Search for the cell housing the specified text and yield its (X, Y) center coordinate. 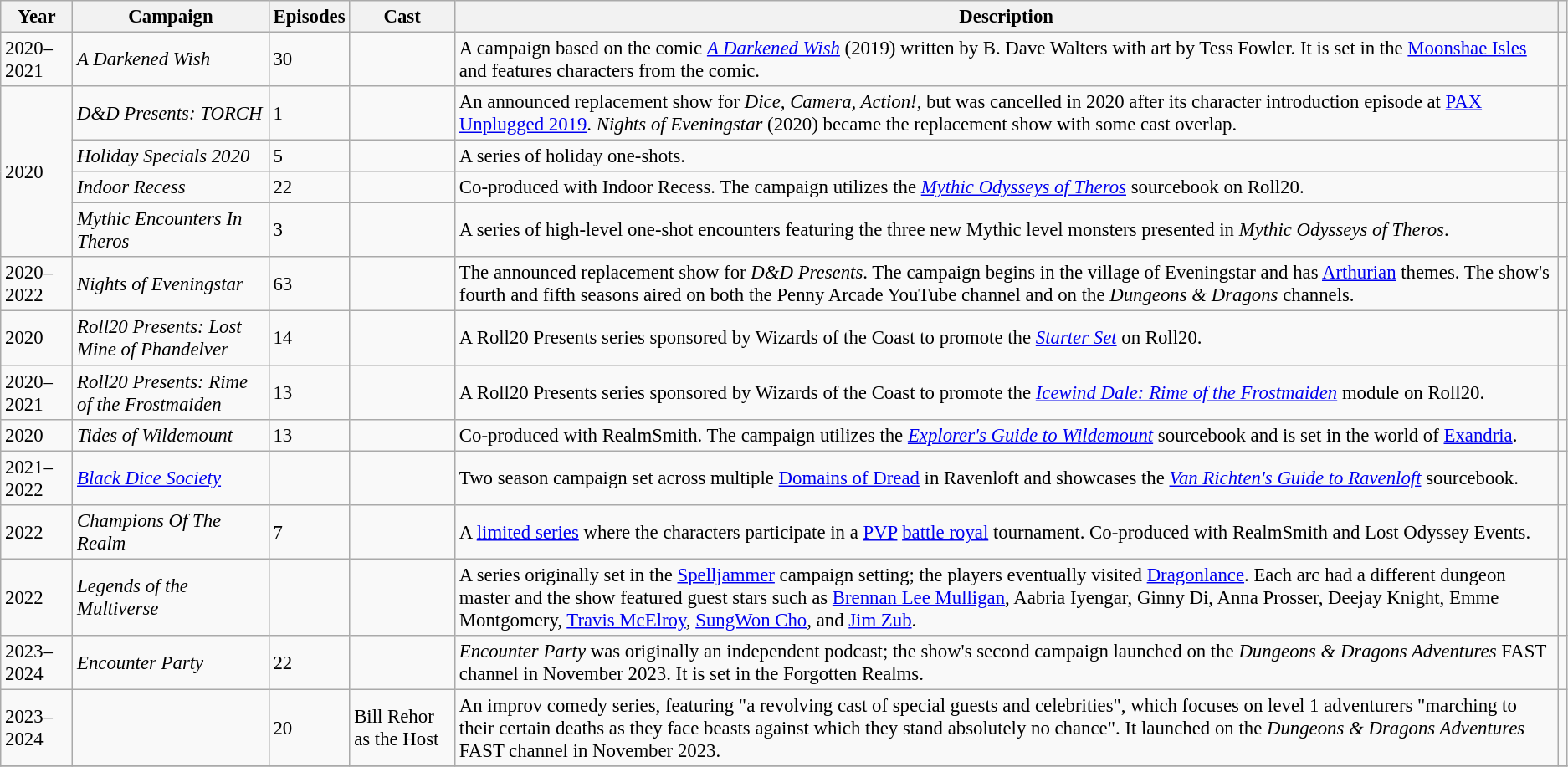
Co-produced with Indoor Recess. The campaign utilizes the Mythic Odysseys of Theros sourcebook on Roll20. (1007, 187)
Mythic Encounters In Theros (171, 231)
5 (310, 156)
Episodes (310, 17)
Tides of Wildemount (171, 435)
7 (310, 532)
63 (310, 284)
A series of holiday one-shots. (1007, 156)
Bill Rehor as the Host (402, 728)
Roll20 Presents: Lost Mine of Phandelver (171, 338)
Description (1007, 17)
Roll20 Presents: Rime of the Frostmaiden (171, 393)
Champions Of The Realm (171, 532)
3 (310, 231)
A Darkened Wish (171, 60)
Co-produced with RealmSmith. The campaign utilizes the Explorer's Guide to Wildemount sourcebook and is set in the world of Exandria. (1007, 435)
14 (310, 338)
Black Dice Society (171, 478)
Campaign (171, 17)
Nights of Eveningstar (171, 284)
30 (310, 60)
Legends of the Multiverse (171, 597)
Encounter Party (171, 662)
Year (37, 17)
20 (310, 728)
2021–2022 (37, 478)
A series of high-level one-shot encounters featuring the three new Mythic level monsters presented in Mythic Odysseys of Theros. (1007, 231)
A limited series where the characters participate in a PVP battle royal tournament. Co-produced with RealmSmith and Lost Odyssey Events. (1007, 532)
Holiday Specials 2020 (171, 156)
Cast (402, 17)
Two season campaign set across multiple Domains of Dread in Ravenloft and showcases the Van Richten's Guide to Ravenloft sourcebook. (1007, 478)
2020–2022 (37, 284)
A Roll20 Presents series sponsored by Wizards of the Coast to promote the Starter Set on Roll20. (1007, 338)
D&D Presents: TORCH (171, 114)
1 (310, 114)
A Roll20 Presents series sponsored by Wizards of the Coast to promote the Icewind Dale: Rime of the Frostmaiden module on Roll20. (1007, 393)
Indoor Recess (171, 187)
